Identify which cell holds the provided text, then report its (x, y) central coordinate. 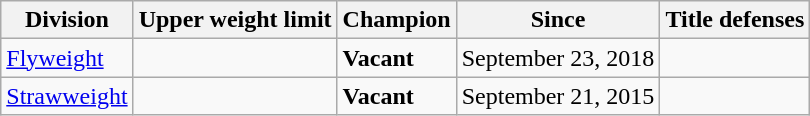
September 21, 2015 (558, 96)
Since (558, 20)
Flyweight (67, 58)
September 23, 2018 (558, 58)
Champion (396, 20)
Title defenses (735, 20)
Division (67, 20)
Strawweight (67, 96)
Upper weight limit (235, 20)
